Provide the (X, Y) coordinate of the cell's center where the given text is located.  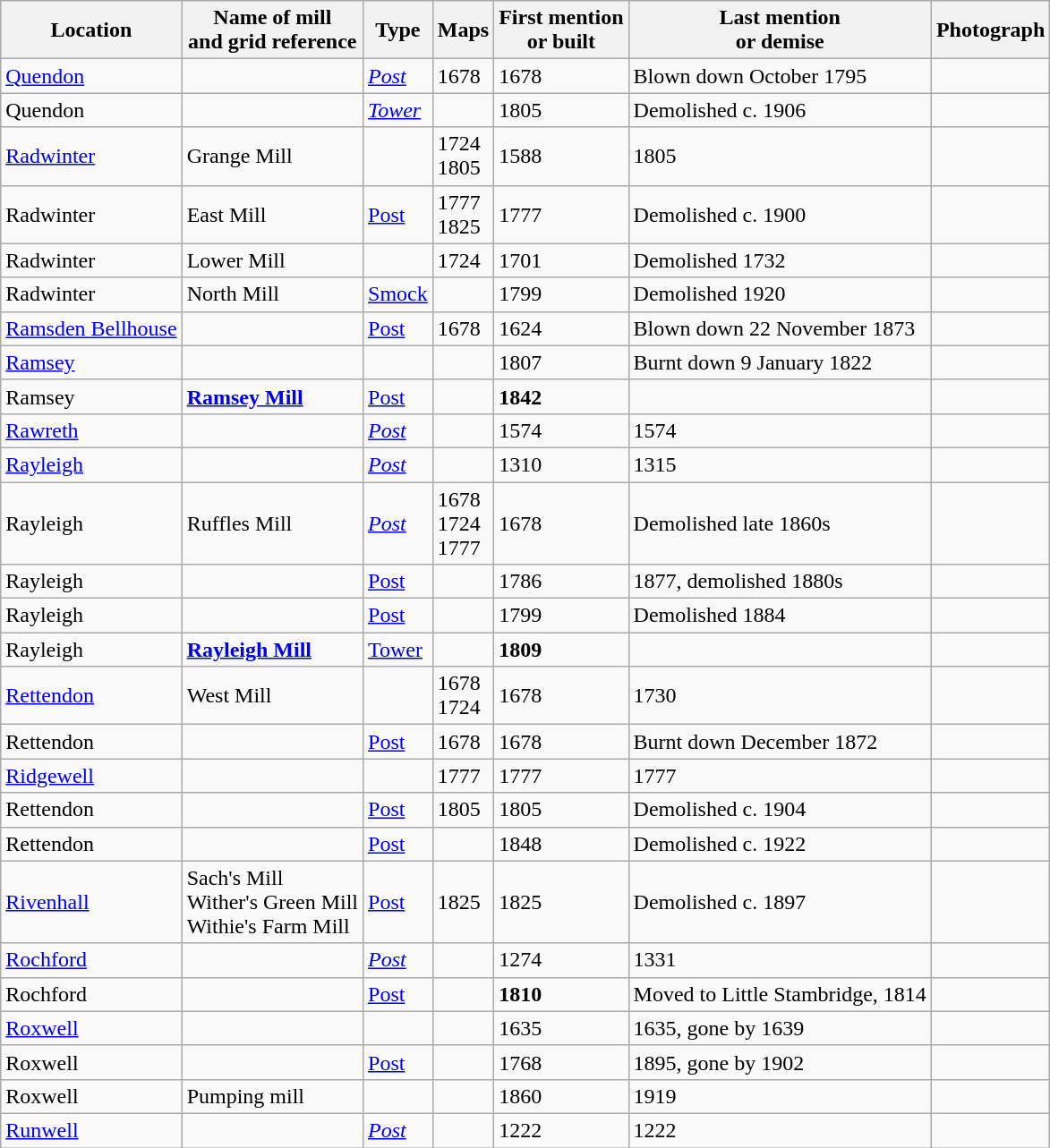
Demolished c. 1900 (780, 215)
1809 (561, 650)
1701 (561, 260)
1635 (561, 1028)
North Mill (272, 294)
Type (398, 30)
Sach's MillWither's Green MillWithie's Farm Mill (272, 902)
1274 (561, 960)
1810 (561, 994)
1842 (561, 396)
Rawreth (91, 430)
1848 (561, 844)
1860 (561, 1096)
1807 (561, 362)
Demolished 1884 (780, 616)
1315 (780, 464)
Runwell (91, 1130)
Demolished c. 1906 (780, 110)
Lower Mill (272, 260)
Ramsey Mill (272, 396)
Photograph (990, 30)
17771825 (463, 215)
Rayleigh Mill (272, 650)
Last mention or demise (780, 30)
Demolished late 1860s (780, 523)
Demolished 1920 (780, 294)
Moved to Little Stambridge, 1814 (780, 994)
Ruffles Mill (272, 523)
West Mill (272, 696)
1588 (561, 156)
1919 (780, 1096)
Smock (398, 294)
First mentionor built (561, 30)
Pumping mill (272, 1096)
Maps (463, 30)
17241805 (463, 156)
1768 (561, 1062)
Demolished c. 1904 (780, 810)
167817241777 (463, 523)
Grange Mill (272, 156)
Ridgewell (91, 776)
Blown down 22 November 1873 (780, 328)
Burnt down December 1872 (780, 742)
Name of milland grid reference (272, 30)
1635, gone by 1639 (780, 1028)
Rivenhall (91, 902)
Demolished 1732 (780, 260)
1331 (780, 960)
1786 (561, 582)
1624 (561, 328)
1310 (561, 464)
1730 (780, 696)
1877, demolished 1880s (780, 582)
Blown down October 1795 (780, 76)
Burnt down 9 January 1822 (780, 362)
16781724 (463, 696)
1724 (463, 260)
Demolished c. 1922 (780, 844)
Ramsden Bellhouse (91, 328)
Location (91, 30)
Demolished c. 1897 (780, 902)
1895, gone by 1902 (780, 1062)
East Mill (272, 215)
